Find where the given text appears and provide that cell's center as [x, y] coordinate. 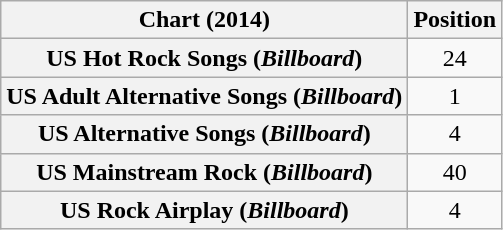
US Hot Rock Songs (Billboard) [204, 58]
Chart (2014) [204, 20]
US Rock Airplay (Billboard) [204, 210]
Position [455, 20]
US Alternative Songs (Billboard) [204, 134]
1 [455, 96]
40 [455, 172]
US Mainstream Rock (Billboard) [204, 172]
24 [455, 58]
US Adult Alternative Songs (Billboard) [204, 96]
